For the text-containing cell, return its midpoint in (x, y) coordinate format. 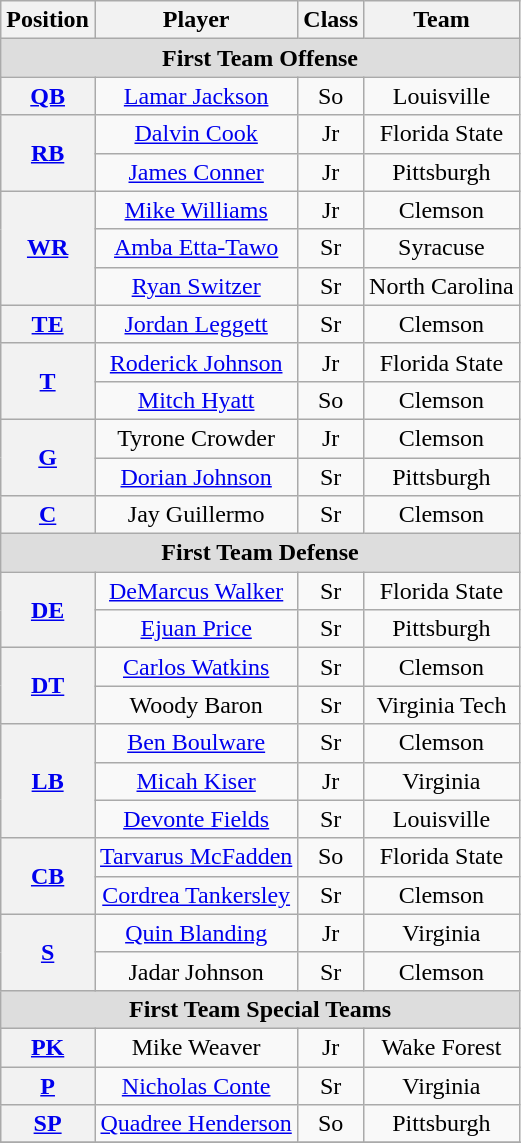
DeMarcus Walker (196, 591)
C (48, 515)
DT (48, 686)
QB (48, 96)
First Team Special Teams (260, 1009)
PK (48, 1047)
DE (48, 610)
Cordrea Tankersley (196, 895)
Nicholas Conte (196, 1085)
Class (331, 20)
Ben Boulware (196, 743)
S (48, 952)
Ejuan Price (196, 629)
TE (48, 324)
Dalvin Cook (196, 134)
Roderick Johnson (196, 362)
P (48, 1085)
First Team Offense (260, 58)
Dorian Johnson (196, 477)
North Carolina (442, 286)
LB (48, 781)
Amba Etta-Tawo (196, 248)
Micah Kiser (196, 781)
Mike Weaver (196, 1047)
Tyrone Crowder (196, 438)
Carlos Watkins (196, 667)
Team (442, 20)
WR (48, 248)
G (48, 457)
Mike Williams (196, 210)
T (48, 381)
Jordan Leggett (196, 324)
Quin Blanding (196, 933)
Tarvarus McFadden (196, 857)
Position (48, 20)
RB (48, 153)
Woody Baron (196, 705)
James Conner (196, 172)
Player (196, 20)
Devonte Fields (196, 819)
Jadar Johnson (196, 971)
Quadree Henderson (196, 1124)
Jay Guillermo (196, 515)
Virginia Tech (442, 705)
SP (48, 1124)
Mitch Hyatt (196, 400)
CB (48, 876)
Ryan Switzer (196, 286)
Lamar Jackson (196, 96)
Syracuse (442, 248)
Wake Forest (442, 1047)
First Team Defense (260, 553)
